Output the (x, y) coordinate of the center of the cell containing the given text.  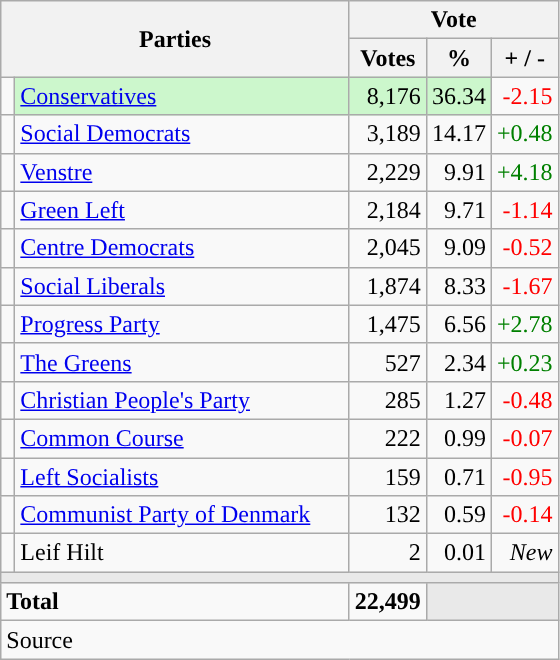
2.34 (458, 362)
6.56 (458, 324)
-1.67 (524, 286)
Progress Party (182, 324)
Communist Party of Denmark (182, 515)
Christian People's Party (182, 400)
3,189 (388, 134)
Centre Democrats (182, 248)
+0.23 (524, 362)
+ / - (524, 58)
+0.48 (524, 134)
0.59 (458, 515)
New (524, 553)
285 (388, 400)
Leif Hilt (182, 553)
159 (388, 477)
2,229 (388, 172)
-0.95 (524, 477)
Parties (176, 39)
-0.52 (524, 248)
Left Socialists (182, 477)
2,045 (388, 248)
527 (388, 362)
36.34 (458, 96)
8,176 (388, 96)
+2.78 (524, 324)
0.01 (458, 553)
1,475 (388, 324)
1.27 (458, 400)
Source (280, 640)
Common Course (182, 438)
22,499 (388, 602)
-1.14 (524, 210)
% (458, 58)
14.17 (458, 134)
Total (176, 602)
+4.18 (524, 172)
The Greens (182, 362)
0.71 (458, 477)
Social Democrats (182, 134)
-2.15 (524, 96)
Venstre (182, 172)
Vote (454, 20)
Votes (388, 58)
Social Liberals (182, 286)
222 (388, 438)
9.71 (458, 210)
0.99 (458, 438)
-0.14 (524, 515)
2 (388, 553)
2,184 (388, 210)
Conservatives (182, 96)
9.09 (458, 248)
8.33 (458, 286)
-0.07 (524, 438)
-0.48 (524, 400)
Green Left (182, 210)
132 (388, 515)
9.91 (458, 172)
1,874 (388, 286)
